Determine the (X, Y) coordinate at the center of the cell enclosing the given text.  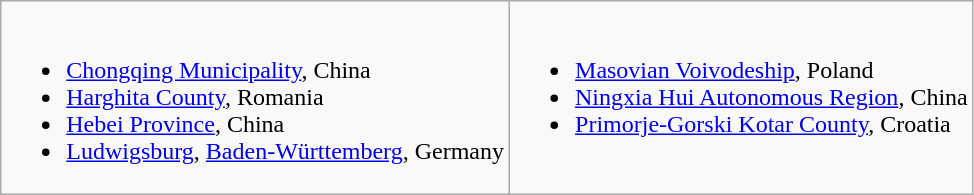
Masovian Voivodeship, Poland Ningxia Hui Autonomous Region, China Primorje-Gorski Kotar County, Croatia (742, 98)
Chongqing Municipality, China Harghita County, Romania Hebei Province, China Ludwigsburg, Baden-Württemberg, Germany (256, 98)
